Capture the cell that displays the provided text and extract its [X, Y] central coordinate. 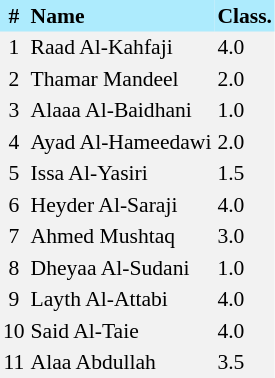
Said Al-Taie [122, 331]
5 [14, 174]
Alaa Abdullah [122, 362]
Raad Al-Kahfaji [122, 48]
11 [14, 362]
Ayad Al-Hameedawi [122, 142]
Layth Al-Attabi [122, 300]
8 [14, 268]
Name [122, 16]
9 [14, 300]
# [14, 16]
1.5 [244, 174]
Ahmed Mushtaq [122, 236]
3.5 [244, 362]
7 [14, 236]
Alaaa Al-Baidhani [122, 110]
Thamar Mandeel [122, 79]
Dheyaa Al-Sudani [122, 268]
Heyder Al-Saraji [122, 205]
10 [14, 331]
4 [14, 142]
1 [14, 48]
Class. [244, 16]
Issa Al-Yasiri [122, 174]
3 [14, 110]
2 [14, 79]
6 [14, 205]
3.0 [244, 236]
